Return [x, y] of the center of cell containing provided text 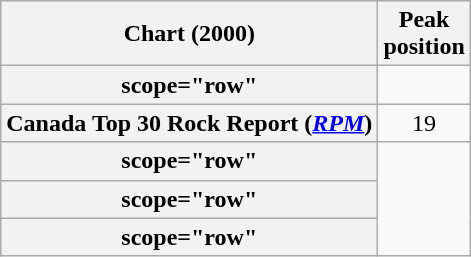
19 [424, 123]
Peakposition [424, 34]
Canada Top 30 Rock Report (RPM) [190, 123]
Chart (2000) [190, 34]
